From the cell containing the given text, extract its center point as [x, y] coordinate. 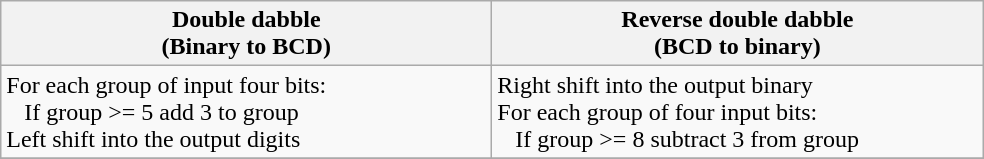
For each group of input four bits: If group >= 5 add 3 to groupLeft shift into the output digits [246, 112]
Double dabble(Binary to BCD) [246, 34]
Right shift into the output binaryFor each group of four input bits: If group >= 8 subtract 3 from group [738, 112]
Reverse double dabble(BCD to binary) [738, 34]
